Detect which cell encompasses the target text, then output its (X, Y) center coordinate. 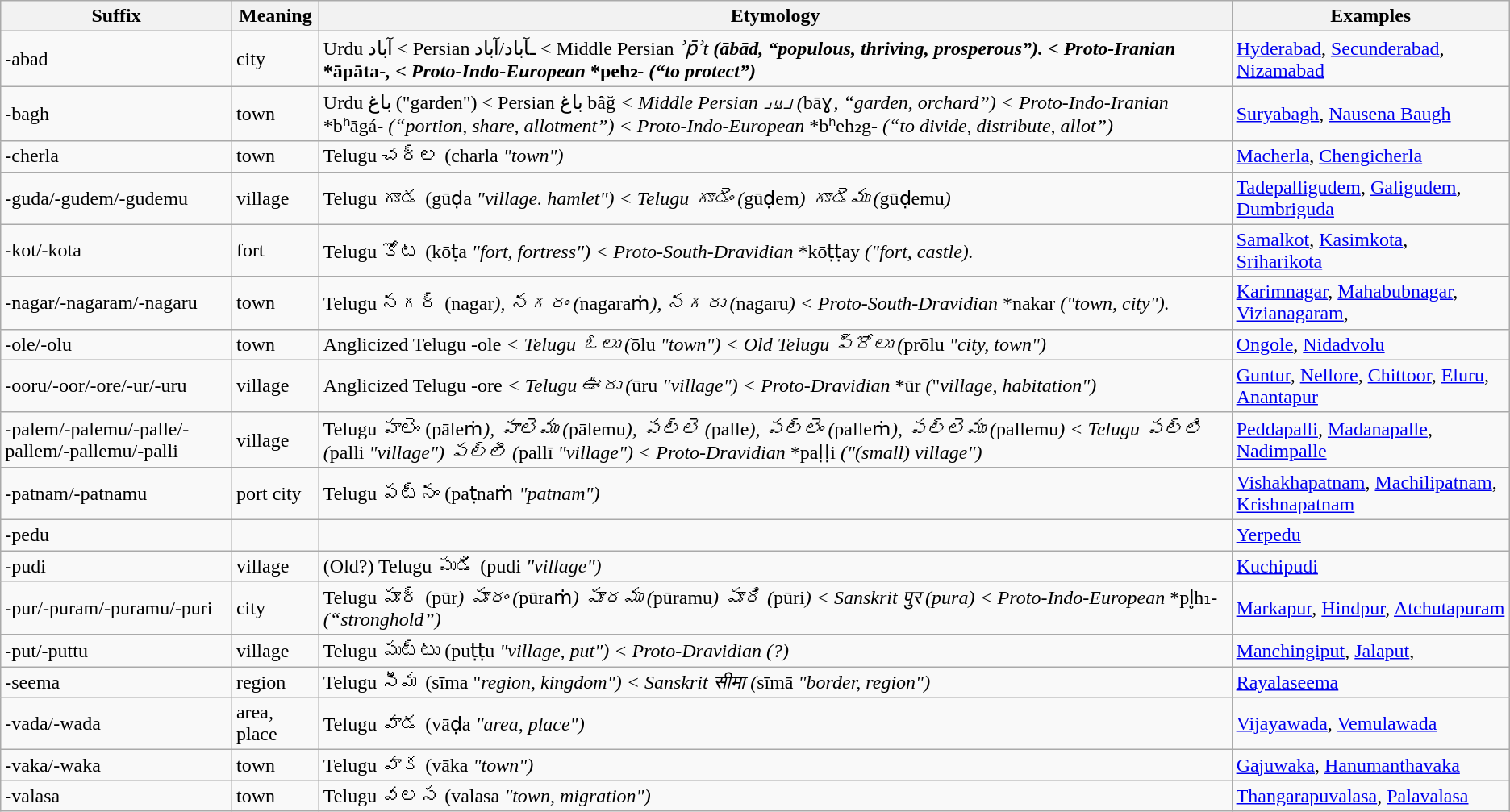
Telugu పుట్టు (puṭṭu "village, put") < Proto-Dravidian (?) (775, 651)
port city (275, 493)
Telugu నగర్ (nagar), నగరం (nagaraṁ), నగరు (nagaru) < Proto-South-Dravidian *nakar ("town, city"). (775, 303)
Examples (1370, 16)
Kuchipudi (1370, 565)
Telugu వాక (vāka "town") (775, 765)
-put/-puttu (116, 651)
Anglicized Telugu -ole < Telugu ఓలు (ōlu "town") < Old Telugu ప్రోలు (prōlu "city, town") (775, 344)
Guntur, Nellore, Chittoor, Eluru, Anantapur (1370, 385)
Rayalaseema (1370, 682)
-palem/-palemu/-palle/-pallem/-pallemu/-palli (116, 439)
Peddapalli, Madanapalle, Nadimpalle (1370, 439)
Karimnagar, Mahabubnagar, Vizianagaram, (1370, 303)
Telugu పూర్ (pūr) పూరం (pūraṁ) పూరము (pūramu) పూరి (pūri) < Sanskrit पुर (pura) < Proto-Indo-European *pl̥h₁- (“stronghold”) (775, 608)
-vaka/-waka (116, 765)
(Old?) Telugu పుడి (pudi "village") (775, 565)
-ooru/-oor/-ore/-ur/-uru (116, 385)
-pur/-puram/-puramu/-puri (116, 608)
Etymology (775, 16)
-cherla (116, 156)
Telugu పట్నం (paṭnaṁ "patnam") (775, 493)
Vishakhapatnam, Machilipatnam, Krishnapatnam (1370, 493)
Samalkot, Kasimkota,Sriharikota (1370, 250)
Gajuwaka, Hanumanthavaka (1370, 765)
Suryabagh, Nausena Baugh (1370, 114)
Telugu కోట (kōṭa "fort, fortress") < Proto-South-Dravidian *kōṭṭay ("fort, castle). (775, 250)
Thangarapuvalasa, Palavalasa (1370, 796)
-kot/-kota (116, 250)
Telugu గూడ (gūḍa "village. hamlet") < Telugu గూడెం (gūḍem) గూడెము (gūḍemu) (775, 198)
Telugu చర్ల (charla "town") (775, 156)
-patnam/-patnamu (116, 493)
Suffix (116, 16)
-ole/-olu (116, 344)
Macherla, Chengicherla (1370, 156)
Telugu సీమ (sīma "region, kingdom") < Sanskrit सीमा (sīmā "border, region") (775, 682)
Markapur, Hindpur, Atchutapuram (1370, 608)
-bagh (116, 114)
region (275, 682)
-pedu (116, 535)
-guda/-gudem/-gudemu (116, 198)
-valasa (116, 796)
-nagar/-nagaram/-nagaru (116, 303)
Manchingiput, Jalaput, (1370, 651)
Yerpedu (1370, 535)
Vijayawada, Vemulawada (1370, 724)
Meaning (275, 16)
area, place (275, 724)
Telugu వలస (valasa "town, migration") (775, 796)
Telugu వాడ (vāḍa "area, place") (775, 724)
fort (275, 250)
Anglicized Telugu -ore < Telugu ఊరు (ūru "village") < Proto-Dravidian *ūr ("village, habitation") (775, 385)
Hyderabad, Secunderabad, Nizamabad (1370, 59)
-abad (116, 59)
-vada/-wada (116, 724)
-seema (116, 682)
-pudi (116, 565)
Tadepalligudem, Galigudem, Dumbriguda (1370, 198)
Ongole, Nidadvolu (1370, 344)
